Identify which cell holds the provided text, then report its [x, y] central coordinate. 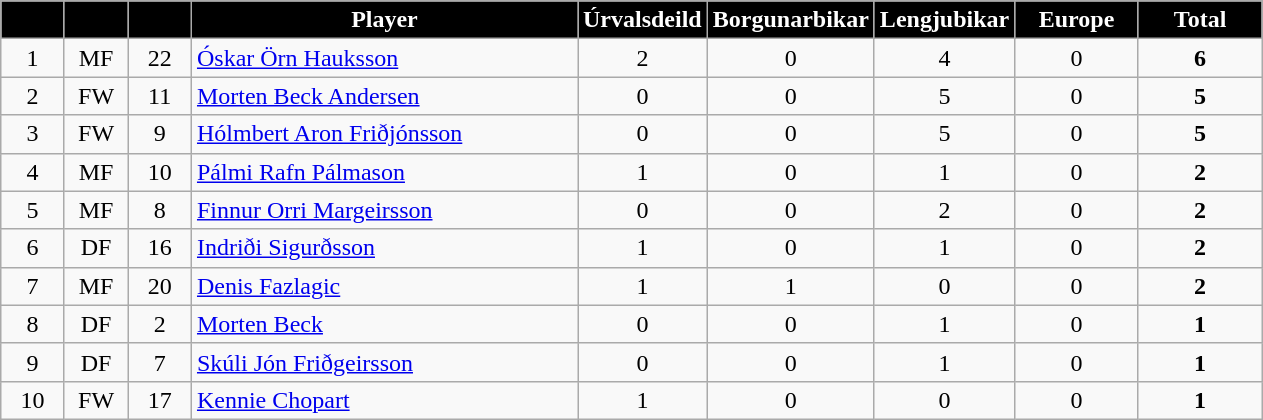
Finnur Orri Margeirsson [384, 210]
Kennie Chopart [384, 400]
16 [160, 248]
Total [1200, 20]
Morten Beck [384, 324]
Lengjubikar [944, 20]
Hólmbert Aron Friðjónsson [384, 134]
17 [160, 400]
20 [160, 286]
Player [384, 20]
Morten Beck Andersen [384, 96]
Óskar Örn Hauksson [384, 58]
Indriði Sigurðsson [384, 248]
Pálmi Rafn Pálmason [384, 172]
Borgunarbikar [790, 20]
Skúli Jón Friðgeirsson [384, 362]
Europe [1077, 20]
Úrvalsdeild [643, 20]
11 [160, 96]
3 [33, 134]
22 [160, 58]
Denis Fazlagic [384, 286]
